Determine the (X, Y) coordinate at the center of the cell enclosing the given text.  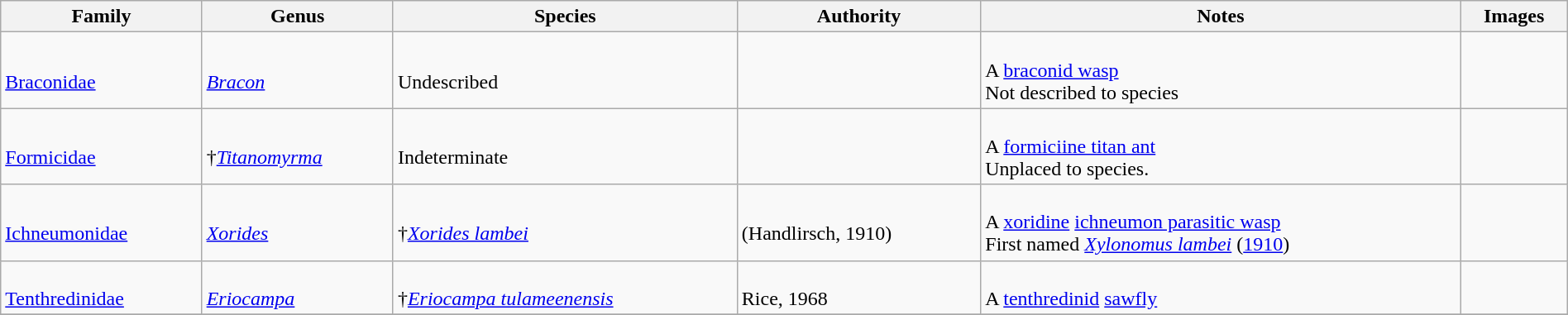
Tenthredinidae (101, 288)
Indeterminate (565, 146)
Species (565, 17)
(Handlirsch, 1910) (858, 222)
Family (101, 17)
A formiciine titan ant Unplaced to species. (1221, 146)
Rice, 1968 (858, 288)
†Titanomyrma (298, 146)
Undescribed (565, 70)
Genus (298, 17)
Images (1513, 17)
Authority (858, 17)
Formicidae (101, 146)
A braconid wasp Not described to species (1221, 70)
Braconidae (101, 70)
†Eriocampa tulameenensis (565, 288)
Ichneumonidae (101, 222)
A xoridine ichneumon parasitic wasp First named Xylonomus lambei (1910) (1221, 222)
†Xorides lambei (565, 222)
Xorides (298, 222)
A tenthredinid sawfly (1221, 288)
Notes (1221, 17)
Eriocampa (298, 288)
Bracon (298, 70)
